For the text-containing cell, return its midpoint in (X, Y) coordinate format. 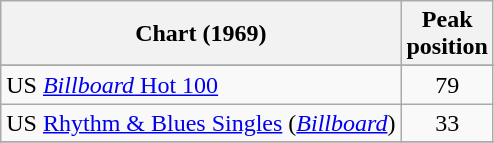
Chart (1969) (201, 34)
US Billboard Hot 100 (201, 85)
79 (447, 85)
US Rhythm & Blues Singles (Billboard) (201, 123)
33 (447, 123)
Peakposition (447, 34)
